Extract the [X, Y] coordinate from the center of the cell holding the provided text.  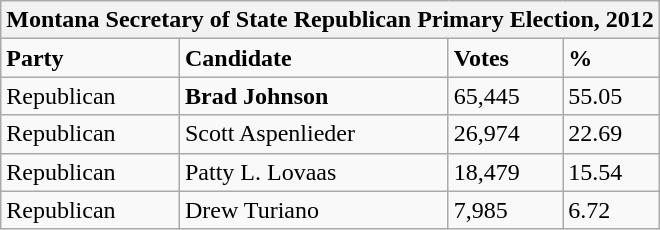
Scott Aspenlieder [314, 134]
6.72 [612, 210]
Montana Secretary of State Republican Primary Election, 2012 [330, 20]
18,479 [505, 172]
Party [90, 58]
65,445 [505, 96]
Votes [505, 58]
15.54 [612, 172]
% [612, 58]
26,974 [505, 134]
7,985 [505, 210]
22.69 [612, 134]
Brad Johnson [314, 96]
Candidate [314, 58]
Drew Turiano [314, 210]
Patty L. Lovaas [314, 172]
55.05 [612, 96]
